From the cell containing the given text, extract its center point as (x, y) coordinate. 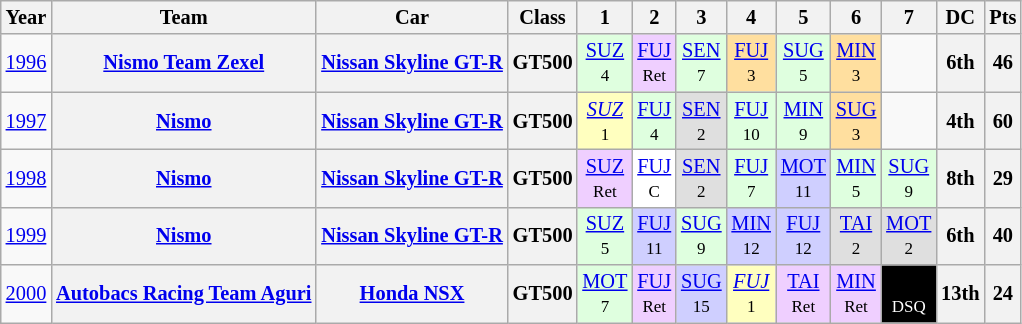
4th (960, 121)
Team (184, 17)
FUJ7 (752, 178)
TAI2 (856, 236)
2 (654, 17)
MIN12 (752, 236)
FUJ10 (752, 121)
MIN9 (804, 121)
FUJ11 (654, 236)
MINRet (856, 294)
TAIRet (804, 294)
Class (543, 17)
8th (960, 178)
Autobacs Racing Team Aguri (184, 294)
FUJ4 (654, 121)
SUZ5 (604, 236)
SUZ4 (604, 63)
13th (960, 294)
SUG3 (856, 121)
46 (1002, 63)
7 (908, 17)
Pts (1002, 17)
DSQ (908, 294)
5 (804, 17)
1 (604, 17)
24 (1002, 294)
Year (26, 17)
FUJ3 (752, 63)
SUZ1 (604, 121)
Car (412, 17)
FUJC (654, 178)
6 (856, 17)
MOT2 (908, 236)
SUZRet (604, 178)
Honda NSX (412, 294)
1999 (26, 236)
DC (960, 17)
40 (1002, 236)
MOT11 (804, 178)
3 (701, 17)
Nismo Team Zexel (184, 63)
1996 (26, 63)
FUJ12 (804, 236)
MIN5 (856, 178)
1997 (26, 121)
FUJ1 (752, 294)
4 (752, 17)
MIN3 (856, 63)
SUG5 (804, 63)
2000 (26, 294)
60 (1002, 121)
1998 (26, 178)
29 (1002, 178)
SUG15 (701, 294)
SEN7 (701, 63)
MOT7 (604, 294)
